Pinpoint the cell where the given text exists, returning its [x, y] midpoint coordinate. 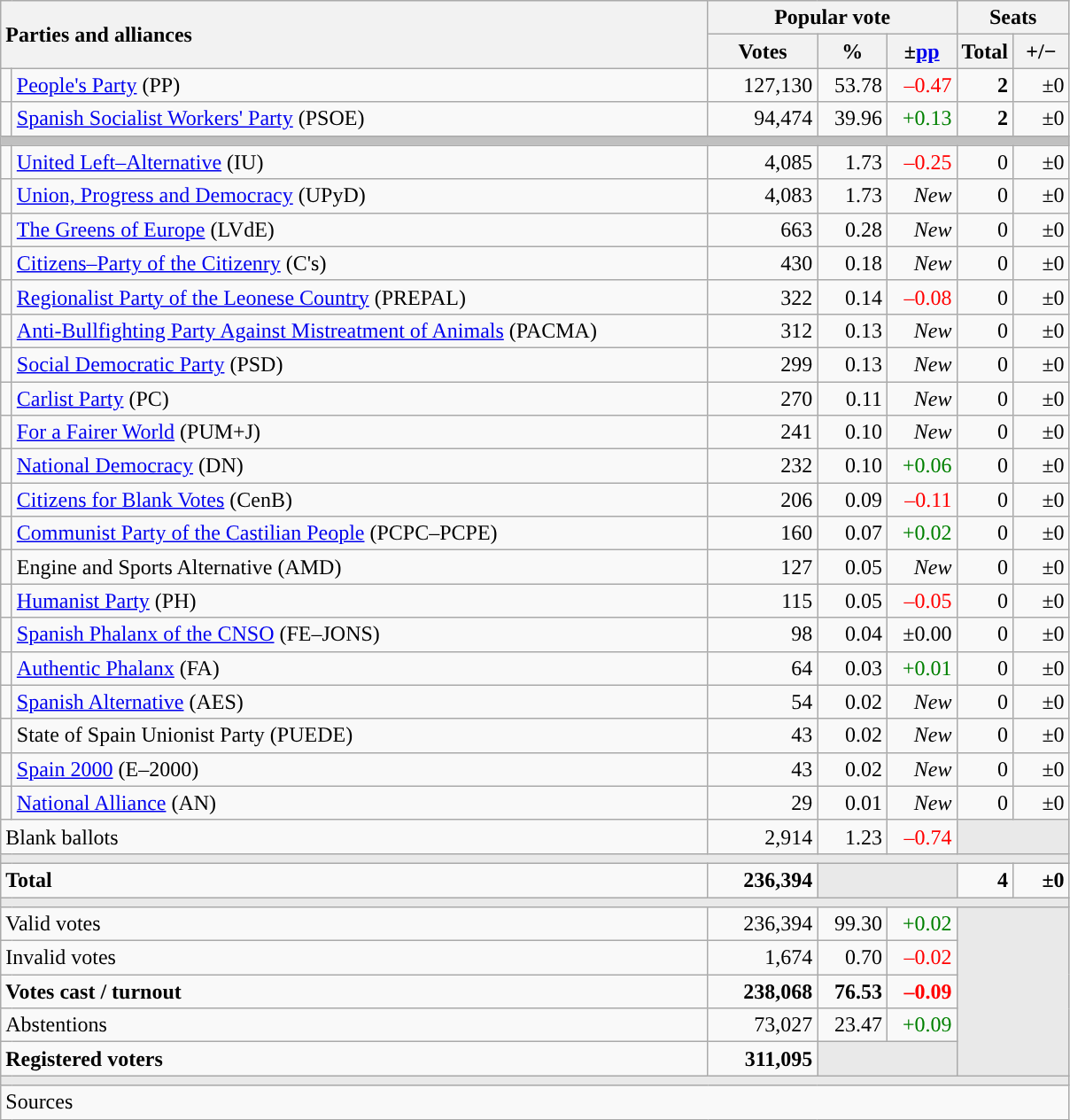
United Left–Alternative (IU) [360, 162]
73,027 [763, 1025]
76.53 [852, 992]
0.03 [852, 668]
0.18 [852, 263]
0.28 [852, 229]
±0.00 [921, 634]
0.04 [852, 634]
Union, Progress and Democracy (UPyD) [360, 196]
127,130 [763, 85]
+0.06 [921, 466]
663 [763, 229]
0.14 [852, 297]
Engine and Sports Alternative (AMD) [360, 567]
Registered voters [354, 1059]
Seats [1013, 18]
Carlist Party (PC) [360, 398]
Spanish Socialist Workers' Party (PSOE) [360, 119]
238,068 [763, 992]
0.01 [852, 803]
State of Spain Unionist Party (PUEDE) [360, 735]
0.07 [852, 533]
+0.01 [921, 668]
39.96 [852, 119]
29 [763, 803]
–0.47 [921, 85]
Parties and alliances [354, 35]
Popular vote [833, 18]
–0.05 [921, 601]
Regionalist Party of the Leonese Country (PREPAL) [360, 297]
4,085 [763, 162]
2,914 [763, 836]
98 [763, 634]
0.11 [852, 398]
+/− [1042, 51]
206 [763, 500]
299 [763, 364]
Sources [535, 1102]
1.23 [852, 836]
Spanish Alternative (AES) [360, 702]
430 [763, 263]
Humanist Party (PH) [360, 601]
232 [763, 466]
% [852, 51]
National Democracy (DN) [360, 466]
241 [763, 432]
–0.08 [921, 297]
160 [763, 533]
For a Fairer World (PUM+J) [360, 432]
Valid votes [354, 924]
–0.74 [921, 836]
312 [763, 331]
–0.11 [921, 500]
127 [763, 567]
23.47 [852, 1025]
322 [763, 297]
Invalid votes [354, 958]
National Alliance (AN) [360, 803]
4,083 [763, 196]
Citizens for Blank Votes (CenB) [360, 500]
Authentic Phalanx (FA) [360, 668]
Blank ballots [354, 836]
94,474 [763, 119]
Citizens–Party of the Citizenry (C's) [360, 263]
Spanish Phalanx of the CNSO (FE–JONS) [360, 634]
–0.09 [921, 992]
Votes [763, 51]
Communist Party of the Castilian People (PCPC–PCPE) [360, 533]
–0.02 [921, 958]
+0.13 [921, 119]
Abstentions [354, 1025]
311,095 [763, 1059]
Anti-Bullfighting Party Against Mistreatment of Animals (PACMA) [360, 331]
270 [763, 398]
+0.09 [921, 1025]
Spain 2000 (E–2000) [360, 769]
The Greens of Europe (LVdE) [360, 229]
0.70 [852, 958]
53.78 [852, 85]
People's Party (PP) [360, 85]
1,674 [763, 958]
64 [763, 668]
0.09 [852, 500]
–0.25 [921, 162]
115 [763, 601]
4 [985, 880]
Social Democratic Party (PSD) [360, 364]
99.30 [852, 924]
54 [763, 702]
Votes cast / turnout [354, 992]
±pp [921, 51]
